Provide the [x, y] coordinate of the cell's center where the given text is located.  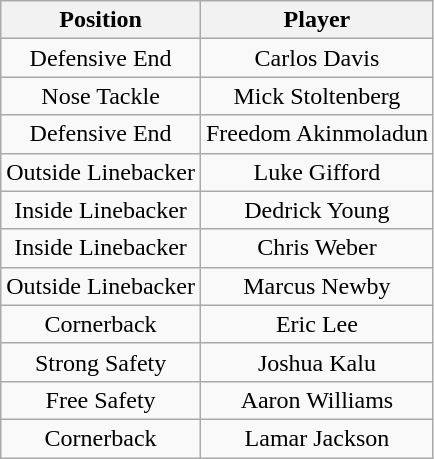
Nose Tackle [101, 96]
Lamar Jackson [316, 438]
Position [101, 20]
Player [316, 20]
Mick Stoltenberg [316, 96]
Free Safety [101, 400]
Strong Safety [101, 362]
Freedom Akinmoladun [316, 134]
Chris Weber [316, 248]
Dedrick Young [316, 210]
Luke Gifford [316, 172]
Aaron Williams [316, 400]
Carlos Davis [316, 58]
Marcus Newby [316, 286]
Joshua Kalu [316, 362]
Eric Lee [316, 324]
